Identify which cell holds the provided text, then report its [x, y] central coordinate. 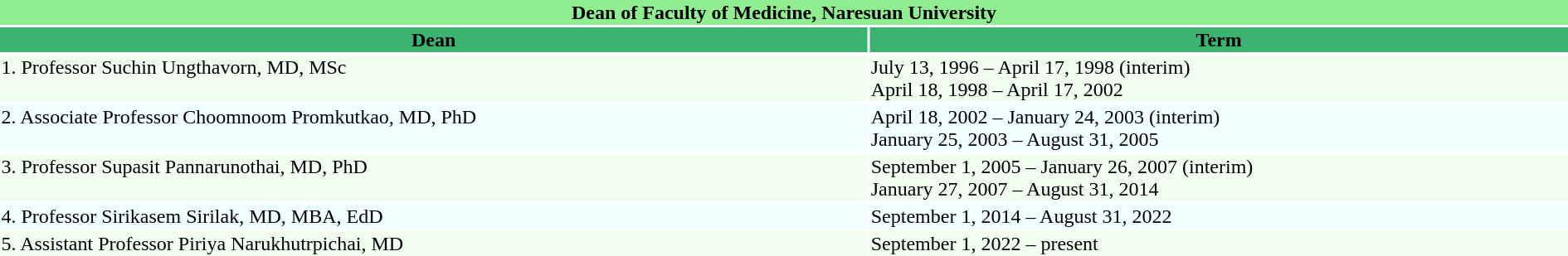
Term [1219, 40]
5. Assistant Professor Piriya Narukhutrpichai, MD [433, 244]
Dean of Faculty of Medicine, Naresuan University [784, 12]
April 18, 2002 – January 24, 2003 (interim) January 25, 2003 – August 31, 2005 [1219, 128]
3. Professor Supasit Pannarunothai, MD, PhD [433, 177]
July 13, 1996 – April 17, 1998 (interim) April 18, 1998 – April 17, 2002 [1219, 78]
September 1, 2014 – August 31, 2022 [1219, 216]
2. Associate Professor Choomnoom Promkutkao, MD, PhD [433, 128]
September 1, 2005 – January 26, 2007 (interim) January 27, 2007 – August 31, 2014 [1219, 177]
September 1, 2022 – present [1219, 244]
1. Professor Suchin Ungthavorn, MD, MSc [433, 78]
4. Professor Sirikasem Sirilak, MD, MBA, EdD [433, 216]
Dean [433, 40]
